From the cell containing the given text, extract its center point as [x, y] coordinate. 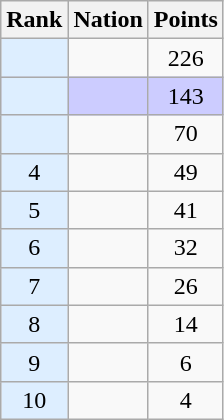
9 [34, 362]
10 [34, 400]
49 [186, 172]
7 [34, 286]
41 [186, 210]
26 [186, 286]
32 [186, 248]
143 [186, 96]
14 [186, 324]
Nation [108, 20]
8 [34, 324]
70 [186, 134]
226 [186, 58]
Points [186, 20]
Rank [34, 20]
5 [34, 210]
